Scan for the cell matching the given text and deliver its [x, y] coordinate at center. 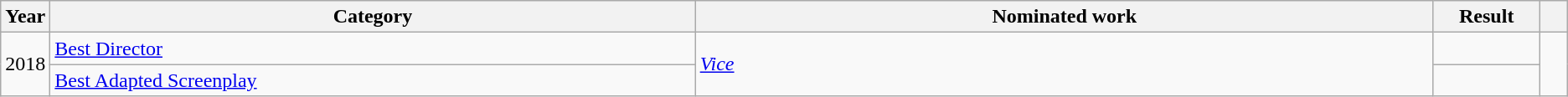
Category [373, 17]
Best Adapted Screenplay [373, 80]
Vice [1064, 64]
Nominated work [1064, 17]
2018 [25, 64]
Result [1486, 17]
Best Director [373, 48]
Year [25, 17]
